Output the [x, y] coordinate of the center of the cell containing the given text.  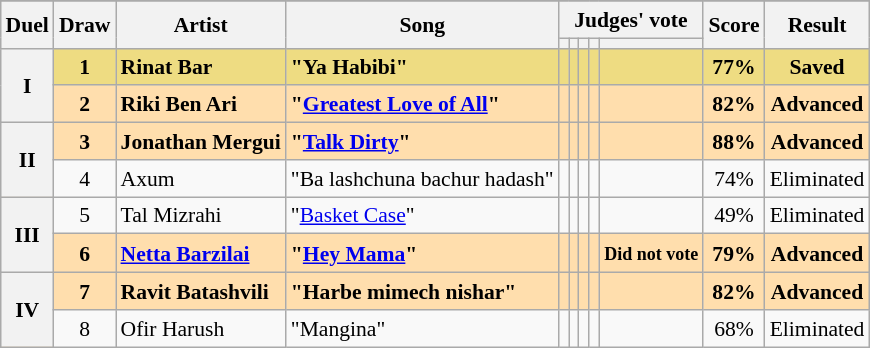
Axum [201, 178]
Saved [818, 66]
"Ba lashchuna bachur hadash" [422, 178]
2 [85, 104]
4 [85, 178]
88% [734, 142]
Did not vote [651, 254]
77% [734, 66]
"Basket Case" [422, 216]
Riki Ben Ari [201, 104]
Song [422, 24]
Jonathan Mergui [201, 142]
"Ya Habibi" [422, 66]
"Mangina" [422, 328]
I [28, 85]
"Greatest Love of All" [422, 104]
"Hey Mama" [422, 254]
Tal Mizrahi [201, 216]
Ofir Harush [201, 328]
"Harbe mimech nishar" [422, 292]
Draw [85, 24]
Score [734, 24]
Artist [201, 24]
68% [734, 328]
IV [28, 310]
74% [734, 178]
Ravit Batashvili [201, 292]
Duel [28, 24]
1 [85, 66]
7 [85, 292]
5 [85, 216]
Result [818, 24]
8 [85, 328]
3 [85, 142]
49% [734, 216]
79% [734, 254]
"Talk Dirty" [422, 142]
Rinat Bar [201, 66]
Judges' vote [632, 20]
III [28, 235]
6 [85, 254]
Netta Barzilai [201, 254]
II [28, 160]
